Determine the [x, y] coordinate at the center of the cell enclosing the given text.  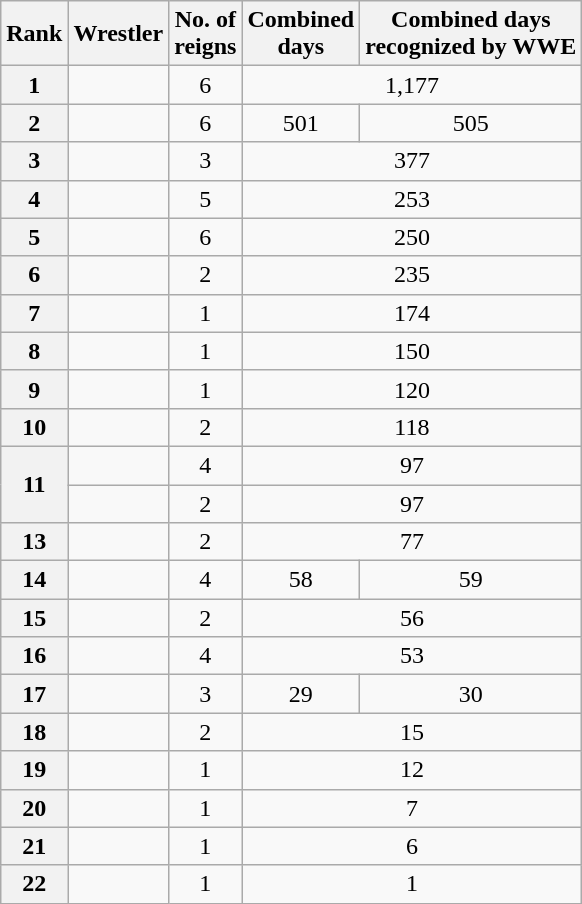
17 [34, 694]
21 [34, 846]
29 [301, 694]
30 [471, 694]
120 [412, 389]
174 [412, 313]
13 [34, 542]
53 [412, 656]
250 [412, 237]
16 [34, 656]
20 [34, 808]
Wrestler [118, 34]
1,177 [412, 85]
Combined daysrecognized by WWE [471, 34]
22 [34, 884]
58 [301, 580]
59 [471, 580]
Rank [34, 34]
No. ofreigns [206, 34]
77 [412, 542]
Combineddays [301, 34]
501 [301, 123]
12 [412, 770]
9 [34, 389]
10 [34, 427]
235 [412, 275]
19 [34, 770]
8 [34, 351]
11 [34, 484]
253 [412, 199]
150 [412, 351]
14 [34, 580]
377 [412, 161]
18 [34, 732]
505 [471, 123]
118 [412, 427]
56 [412, 618]
